For the text-containing cell, return its midpoint in [x, y] coordinate format. 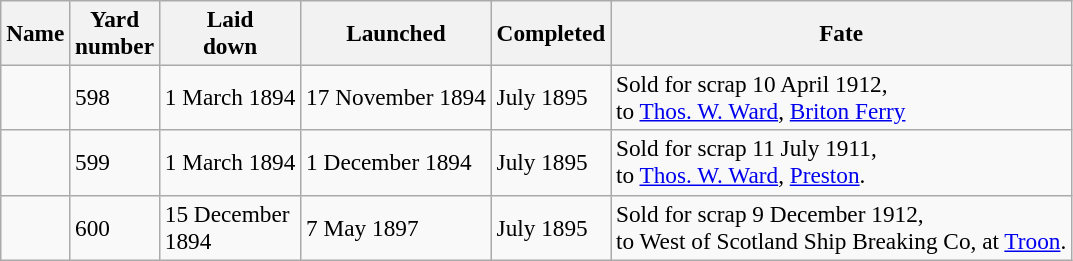
17 November 1894 [396, 98]
Sold for scrap 9 December 1912, to West of Scotland Ship Breaking Co, at Troon. [842, 228]
Fate [842, 32]
Yardnumber [115, 32]
15 December1894 [230, 228]
Completed [550, 32]
Laiddown [230, 32]
7 May 1897 [396, 228]
Sold for scrap 10 April 1912, to Thos. W. Ward, Briton Ferry [842, 98]
599 [115, 162]
600 [115, 228]
Name [36, 32]
1 December 1894 [396, 162]
598 [115, 98]
Launched [396, 32]
Sold for scrap 11 July 1911, to Thos. W. Ward, Preston. [842, 162]
